Capture the cell that displays the provided text and extract its (X, Y) central coordinate. 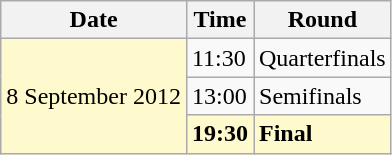
Time (220, 20)
8 September 2012 (94, 96)
Quarterfinals (323, 58)
11:30 (220, 58)
Final (323, 134)
19:30 (220, 134)
Round (323, 20)
13:00 (220, 96)
Semifinals (323, 96)
Date (94, 20)
